Provide the [X, Y] coordinate of the cell's center where the given text is located.  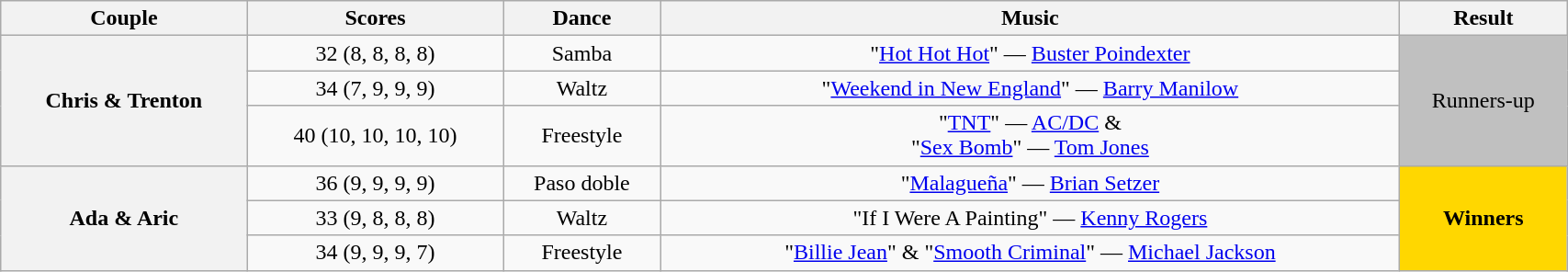
34 (9, 9, 9, 7) [375, 253]
Winners [1483, 218]
Scores [375, 18]
"Weekend in New England" — Barry Manilow [1031, 88]
"TNT" — AC/DC &"Sex Bomb" — Tom Jones [1031, 136]
Couple [124, 18]
Paso doble [582, 183]
Music [1031, 18]
33 (9, 8, 8, 8) [375, 218]
Ada & Aric [124, 218]
Samba [582, 53]
Chris & Trenton [124, 101]
Result [1483, 18]
32 (8, 8, 8, 8) [375, 53]
40 (10, 10, 10, 10) [375, 136]
"Malagueña" — Brian Setzer [1031, 183]
"Hot Hot Hot" — Buster Poindexter [1031, 53]
Runners-up [1483, 101]
Dance [582, 18]
34 (7, 9, 9, 9) [375, 88]
"If I Were A Painting" — Kenny Rogers [1031, 218]
36 (9, 9, 9, 9) [375, 183]
"Billie Jean" & "Smooth Criminal" — Michael Jackson [1031, 253]
